From the cell containing the given text, extract its center point as (x, y) coordinate. 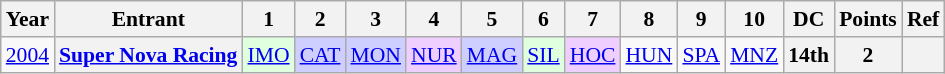
SIL (544, 55)
9 (701, 19)
Year (28, 19)
IMO (268, 55)
Ref (923, 19)
5 (492, 19)
10 (754, 19)
4 (434, 19)
DC (808, 19)
NUR (434, 55)
3 (376, 19)
1 (268, 19)
HUN (648, 55)
Super Nova Racing (148, 55)
CAT (320, 55)
HOC (593, 55)
2004 (28, 55)
MAG (492, 55)
SPA (701, 55)
7 (593, 19)
Entrant (148, 19)
8 (648, 19)
Points (868, 19)
MNZ (754, 55)
14th (808, 55)
6 (544, 19)
MON (376, 55)
